Provide the (X, Y) coordinate of the cell's center where the given text is located.  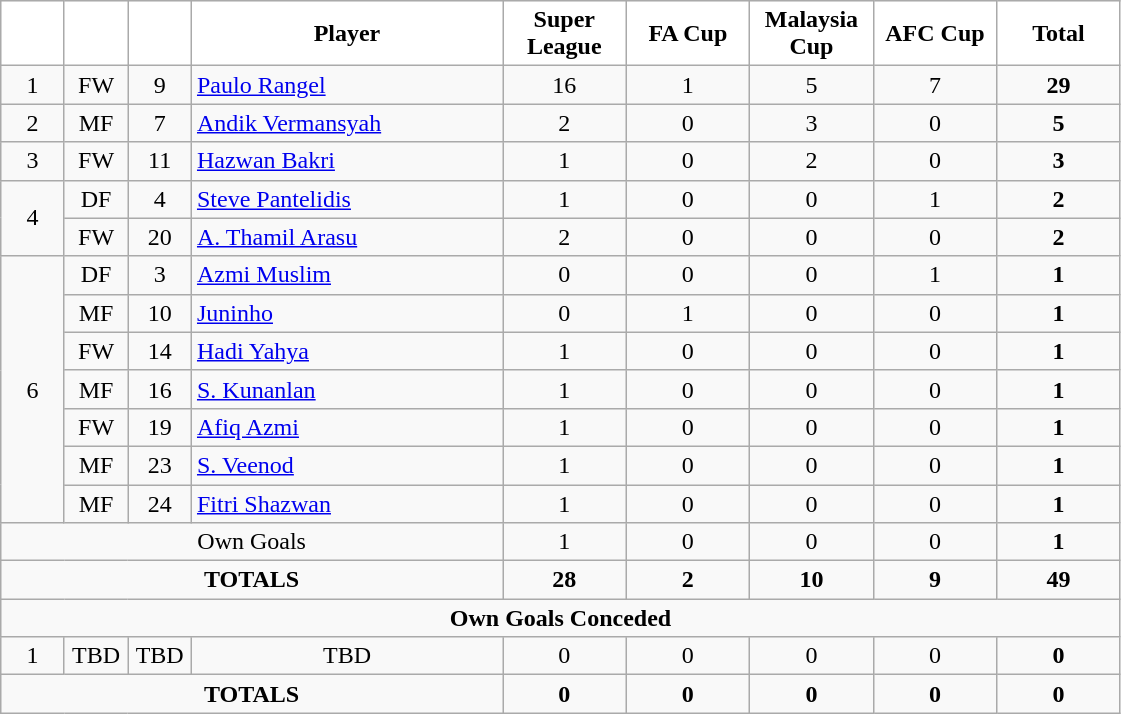
Hazwan Bakri (346, 161)
14 (160, 351)
Malaysia Cup (812, 34)
29 (1059, 85)
S. Veenod (346, 465)
Azmi Muslim (346, 275)
S. Kunanlan (346, 389)
Player (346, 34)
FA Cup (688, 34)
Own Goals Conceded (561, 618)
20 (160, 237)
49 (1059, 580)
11 (160, 161)
Hadi Yahya (346, 351)
Paulo Rangel (346, 85)
AFC Cup (935, 34)
Fitri Shazwan (346, 503)
23 (160, 465)
A. Thamil Arasu (346, 237)
19 (160, 427)
Super League (564, 34)
24 (160, 503)
28 (564, 580)
Afiq Azmi (346, 427)
Own Goals (252, 542)
Total (1059, 34)
Juninho (346, 313)
Andik Vermansyah (346, 123)
Steve Pantelidis (346, 199)
6 (33, 389)
